Scan for the cell matching the given text and deliver its (x, y) coordinate at center. 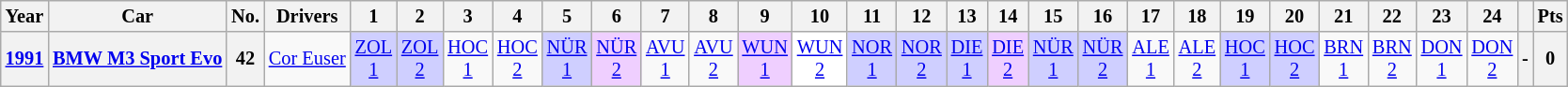
19 (1245, 16)
AVU1 (666, 59)
18 (1198, 16)
WUN1 (765, 59)
4 (517, 16)
21 (1343, 16)
22 (1392, 16)
1 (374, 16)
No. (245, 16)
13 (967, 16)
DIE1 (967, 59)
24 (1492, 16)
DON1 (1442, 59)
14 (1008, 16)
- (1525, 59)
42 (245, 59)
BRN2 (1392, 59)
AVU2 (713, 59)
NOR2 (921, 59)
0 (1551, 59)
11 (872, 16)
10 (820, 16)
15 (1053, 16)
17 (1151, 16)
23 (1442, 16)
Pts (1551, 16)
Drivers (307, 16)
9 (765, 16)
Cor Euser (307, 59)
3 (468, 16)
BRN1 (1343, 59)
16 (1104, 16)
ALE2 (1198, 59)
1991 (24, 59)
NOR1 (872, 59)
Car (137, 16)
12 (921, 16)
Year (24, 16)
20 (1295, 16)
ZOL2 (419, 59)
6 (617, 16)
BMW M3 Sport Evo (137, 59)
5 (568, 16)
2 (419, 16)
WUN2 (820, 59)
8 (713, 16)
DIE2 (1008, 59)
ALE1 (1151, 59)
ZOL1 (374, 59)
7 (666, 16)
DON2 (1492, 59)
